Detect which cell encompasses the target text, then output its [x, y] center coordinate. 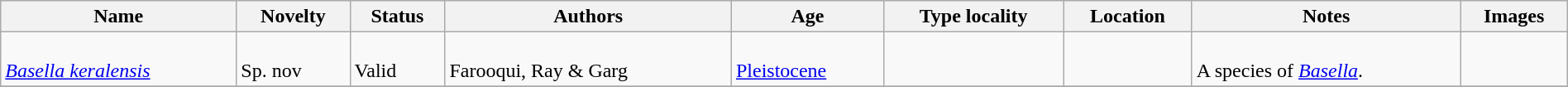
Age [807, 17]
Novelty [293, 17]
Name [119, 17]
Authors [589, 17]
Sp. nov [293, 60]
Type locality [974, 17]
Pleistocene [807, 60]
Images [1513, 17]
Farooqui, Ray & Garg [589, 60]
Location [1128, 17]
Notes [1327, 17]
Valid [397, 60]
Basella keralensis [119, 60]
Status [397, 17]
A species of Basella. [1327, 60]
